Capture the cell that displays the provided text and extract its [X, Y] central coordinate. 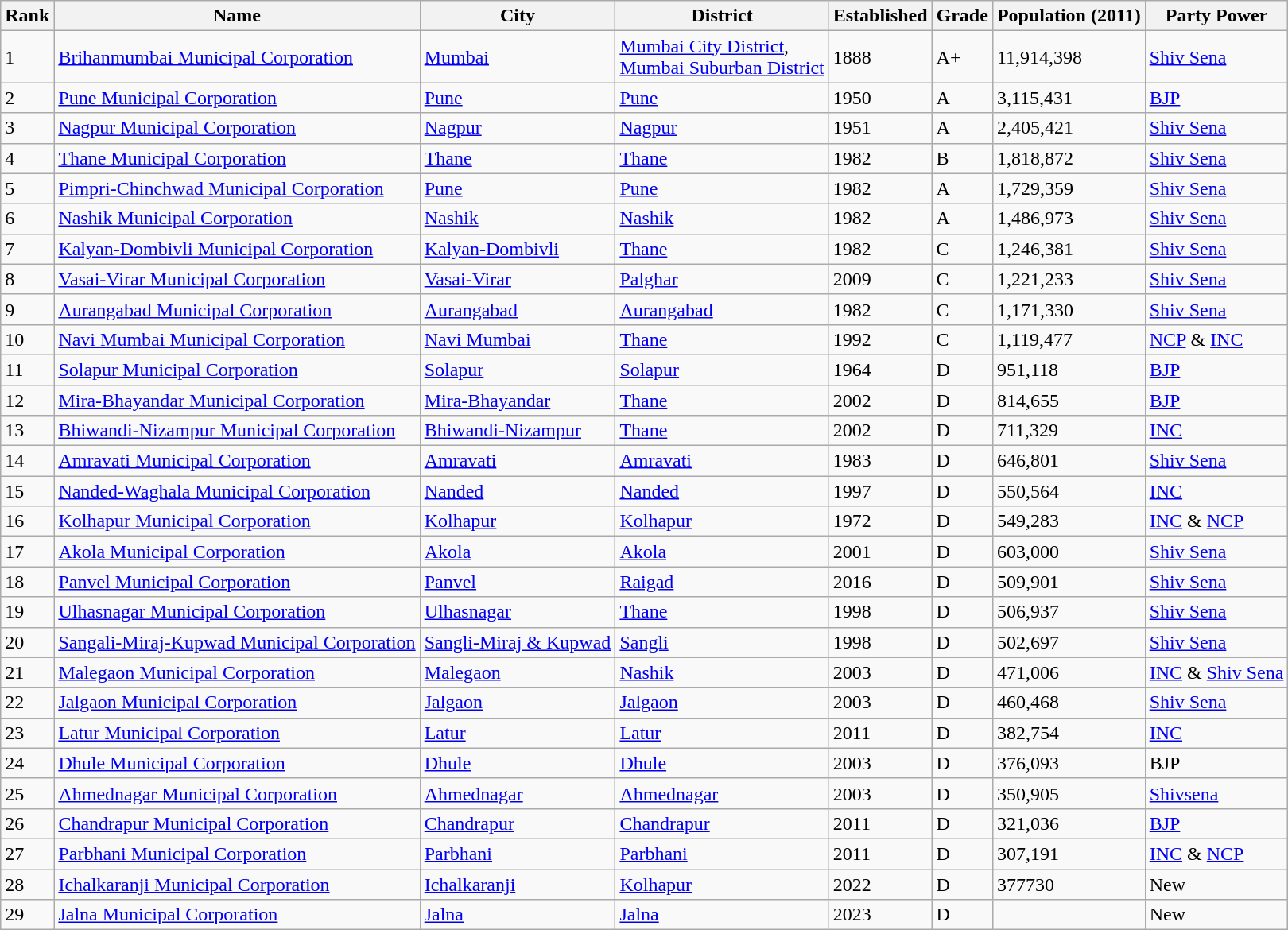
1,729,359 [1069, 188]
Bhiwandi-Nizampur Municipal Corporation [237, 431]
1,221,233 [1069, 279]
502,697 [1069, 642]
1972 [880, 521]
506,937 [1069, 612]
25 [27, 793]
26 [27, 823]
17 [27, 552]
1950 [880, 98]
321,036 [1069, 823]
24 [27, 763]
Pimpri-Chinchwad Municipal Corporation [237, 188]
1997 [880, 491]
20 [27, 642]
Rank [27, 16]
14 [27, 461]
Mira-Bhayandar [518, 400]
Solapur Municipal Corporation [237, 370]
Ichalkaranji Municipal Corporation [237, 885]
Ichalkaranji [518, 885]
Mumbai [518, 57]
550,564 [1069, 491]
Raigad [722, 582]
3,115,431 [1069, 98]
Aurangabad Municipal Corporation [237, 309]
Thane Municipal Corporation [237, 158]
Navi Mumbai Municipal Corporation [237, 339]
12 [27, 400]
376,093 [1069, 763]
4 [27, 158]
Grade [962, 16]
Parbhani Municipal Corporation [237, 854]
Brihanmumbai Municipal Corporation [237, 57]
Palghar [722, 279]
471,006 [1069, 672]
23 [27, 733]
Chandrapur Municipal Corporation [237, 823]
377730 [1069, 885]
Amravati Municipal Corporation [237, 461]
Ulhasnagar Municipal Corporation [237, 612]
Established [880, 16]
7 [27, 249]
Sangli-Miraj & Kupwad [518, 642]
Nagpur Municipal Corporation [237, 128]
951,118 [1069, 370]
27 [27, 854]
Mira-Bhayandar Municipal Corporation [237, 400]
1951 [880, 128]
Kalyan-Dombivli [518, 249]
Panvel [518, 582]
Sangali-Miraj-Kupwad Municipal Corporation [237, 642]
A+ [962, 57]
549,283 [1069, 521]
1,818,872 [1069, 158]
350,905 [1069, 793]
28 [27, 885]
5 [27, 188]
382,754 [1069, 733]
3 [27, 128]
22 [27, 703]
646,801 [1069, 461]
16 [27, 521]
Kolhapur Municipal Corporation [237, 521]
B [962, 158]
Population (2011) [1069, 16]
2 [27, 98]
2,405,421 [1069, 128]
Vasai-Virar Municipal Corporation [237, 279]
21 [27, 672]
29 [27, 915]
Jalna Municipal Corporation [237, 915]
19 [27, 612]
Latur Municipal Corporation [237, 733]
1 [27, 57]
1,246,381 [1069, 249]
City [518, 16]
NCP & INC [1216, 339]
1,486,973 [1069, 219]
Akola Municipal Corporation [237, 552]
Malegaon [518, 672]
9 [27, 309]
Dhule Municipal Corporation [237, 763]
Nashik Municipal Corporation [237, 219]
2023 [880, 915]
1964 [880, 370]
Ahmednagar Municipal Corporation [237, 793]
INC & Shiv Sena [1216, 672]
2016 [880, 582]
Pune Municipal Corporation [237, 98]
711,329 [1069, 431]
1,119,477 [1069, 339]
814,655 [1069, 400]
1888 [880, 57]
Sangli [722, 642]
Bhiwandi-Nizampur [518, 431]
Navi Mumbai [518, 339]
11,914,398 [1069, 57]
509,901 [1069, 582]
Kalyan-Dombivli Municipal Corporation [237, 249]
6 [27, 219]
Panvel Municipal Corporation [237, 582]
Party Power [1216, 16]
Name [237, 16]
1992 [880, 339]
460,468 [1069, 703]
1983 [880, 461]
15 [27, 491]
Ulhasnagar [518, 612]
10 [27, 339]
Mumbai City District, Mumbai Suburban District [722, 57]
2001 [880, 552]
District [722, 16]
2009 [880, 279]
Shivsena [1216, 793]
Vasai-Virar [518, 279]
13 [27, 431]
Malegaon Municipal Corporation [237, 672]
Jalgaon Municipal Corporation [237, 703]
1,171,330 [1069, 309]
11 [27, 370]
603,000 [1069, 552]
2022 [880, 885]
18 [27, 582]
8 [27, 279]
Nanded-Waghala Municipal Corporation [237, 491]
307,191 [1069, 854]
